From the cell containing the given text, extract its center point as (X, Y) coordinate. 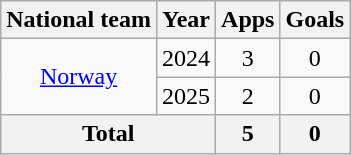
5 (248, 134)
National team (79, 20)
3 (248, 58)
Norway (79, 77)
Goals (315, 20)
Year (186, 20)
2 (248, 96)
Total (108, 134)
Apps (248, 20)
2025 (186, 96)
2024 (186, 58)
